From the cell containing the given text, extract its center point as [x, y] coordinate. 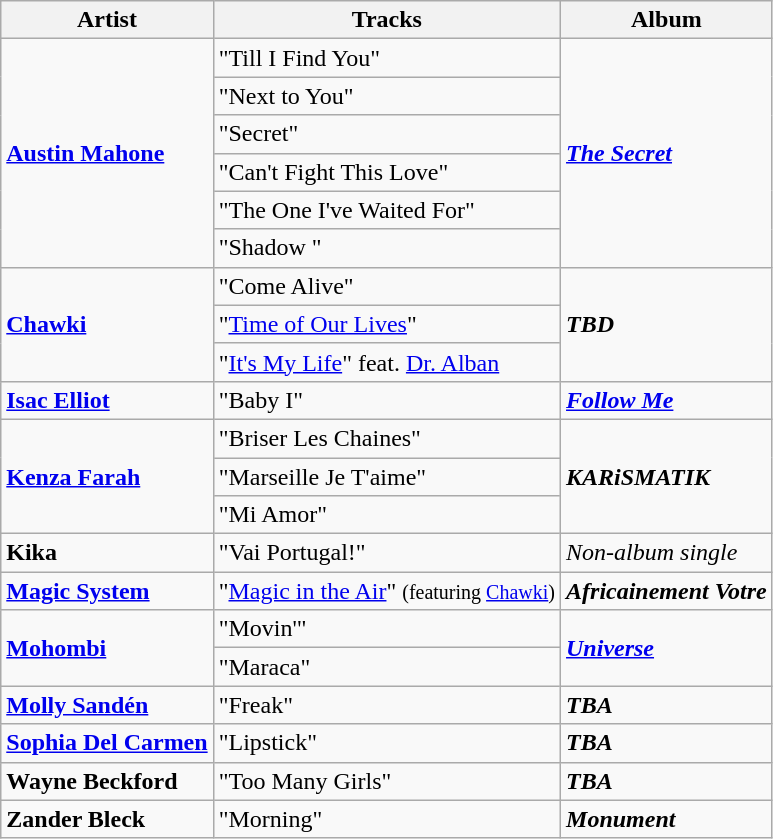
"Come Alive" [386, 286]
Wayne Beckford [107, 781]
"Secret" [386, 134]
Africainement Votre [667, 591]
"Can't Fight This Love" [386, 172]
Sophia Del Carmen [107, 743]
"Vai Portugal!" [386, 553]
"Morning" [386, 819]
Kika [107, 553]
Album [667, 20]
Zander Bleck [107, 819]
"Freak" [386, 705]
The Secret [667, 153]
Follow Me [667, 400]
"Till I Find You" [386, 58]
Tracks [386, 20]
"Movin'" [386, 629]
"Maraca" [386, 667]
"Baby I" [386, 400]
"Magic in the Air" (featuring Chawki) [386, 591]
Magic System [107, 591]
Kenza Farah [107, 476]
Monument [667, 819]
Mohombi [107, 648]
Non-album single [667, 553]
"The One I've Waited For" [386, 210]
TBD [667, 324]
Universe [667, 648]
Artist [107, 20]
Chawki [107, 324]
"Marseille Je T'aime" [386, 477]
"Time of Our Lives" [386, 324]
"Briser Les Chaines" [386, 438]
"Shadow " [386, 248]
"Lipstick" [386, 743]
"Next to You" [386, 96]
Austin Mahone [107, 153]
Molly Sandén [107, 705]
KARiSMATIK [667, 476]
"Too Many Girls" [386, 781]
Isac Elliot [107, 400]
"It's My Life" feat. Dr. Alban [386, 362]
"Mi Amor" [386, 515]
